Capture the cell that displays the provided text and extract its (x, y) central coordinate. 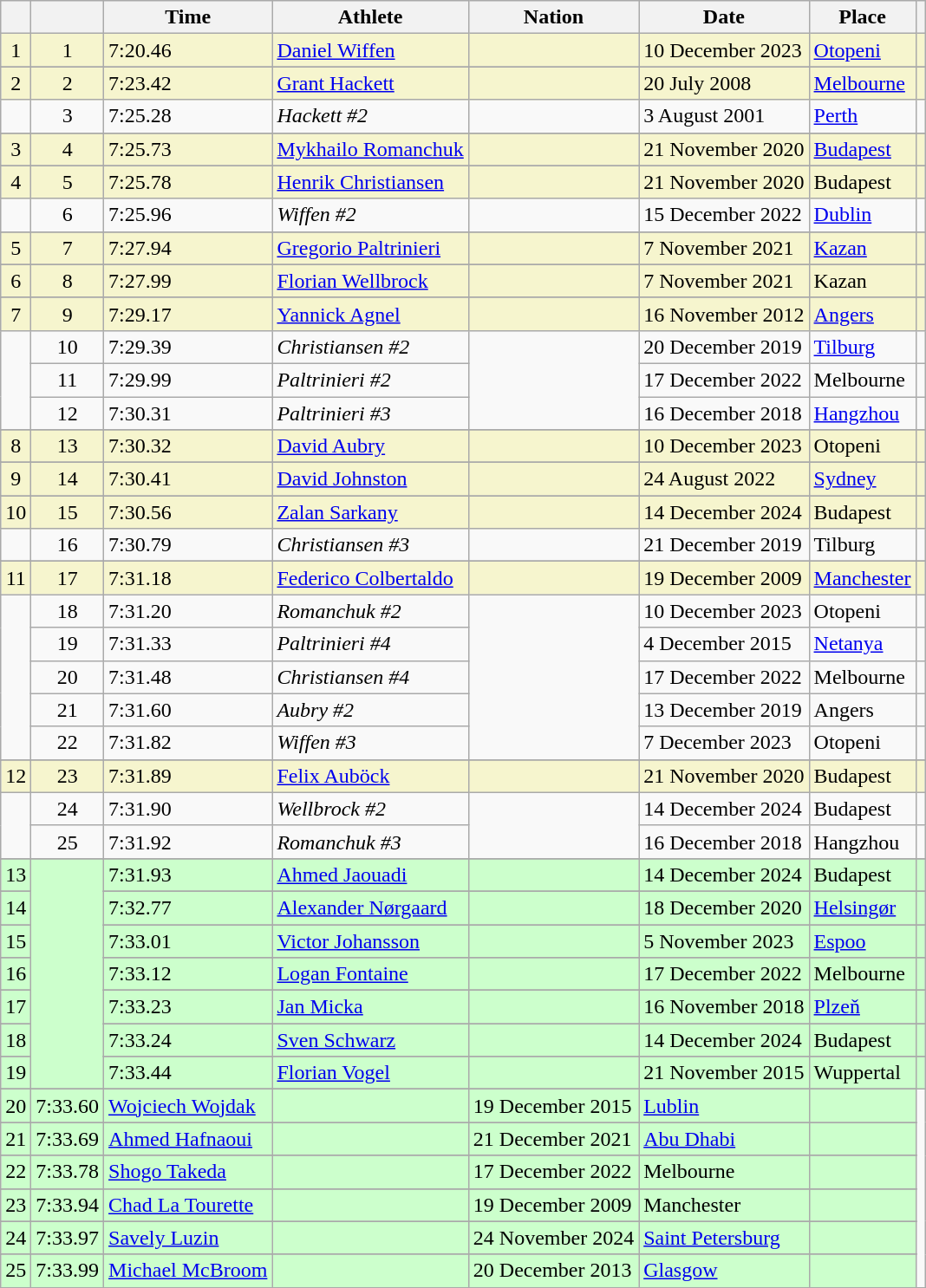
Ahmed Jaouadi (370, 875)
7:27.94 (188, 248)
Christiansen #2 (370, 347)
21 December 2019 (724, 545)
20 December 2013 (553, 1271)
Wellbrock #2 (370, 809)
Netanya (862, 644)
7:29.99 (188, 380)
David Johnston (370, 479)
Alexander Nørgaard (370, 907)
Wojciech Wojdak (188, 1106)
Victor Johansson (370, 940)
Federico Colbertaldo (370, 578)
7:30.32 (188, 446)
Wuppertal (862, 1073)
Gregorio Paltrinieri (370, 248)
20 December 2019 (724, 347)
7:33.78 (68, 1172)
Logan Fontaine (370, 974)
Lublin (724, 1106)
Felix Auböck (370, 776)
Jan Micka (370, 1007)
7:33.60 (68, 1106)
Florian Wellbrock (370, 281)
13 December 2019 (724, 710)
7:31.18 (188, 578)
Espoo (862, 940)
7:33.23 (188, 1007)
Paltrinieri #3 (370, 413)
Abu Dhabi (724, 1139)
Michael McBroom (188, 1271)
Date (724, 17)
21 December 2021 (553, 1139)
7:33.44 (188, 1073)
7:30.79 (188, 545)
Shogo Takeda (188, 1172)
24 August 2022 (724, 479)
Athlete (370, 17)
7:31.89 (188, 776)
Place (862, 17)
Time (188, 17)
Yannick Agnel (370, 314)
Zalan Sarkany (370, 512)
7:32.77 (188, 907)
Helsingør (862, 907)
Dublin (862, 215)
7:31.90 (188, 809)
5 November 2023 (724, 940)
19 December 2015 (553, 1106)
Chad La Tourette (188, 1205)
Paltrinieri #4 (370, 644)
7:31.20 (188, 611)
Aubry #2 (370, 710)
7:31.93 (188, 875)
21 November 2015 (724, 1073)
7:20.46 (188, 50)
16 November 2012 (724, 314)
16 November 2018 (724, 1007)
7:33.99 (68, 1271)
7:31.48 (188, 677)
Sven Schwarz (370, 1040)
7:31.82 (188, 743)
Daniel Wiffen (370, 50)
7:31.60 (188, 710)
15 December 2022 (724, 215)
7:33.24 (188, 1040)
Nation (553, 17)
Wiffen #3 (370, 743)
7:33.12 (188, 974)
7:30.41 (188, 479)
Paltrinieri #2 (370, 380)
7:30.31 (188, 413)
7:23.42 (188, 83)
3 August 2001 (724, 116)
Romanchuk #2 (370, 611)
18 December 2020 (724, 907)
Henrik Christiansen (370, 182)
Grant Hackett (370, 83)
7:31.92 (188, 842)
7:25.96 (188, 215)
Ahmed Hafnaoui (188, 1139)
7:27.99 (188, 281)
7:33.69 (68, 1139)
Plzeň (862, 1007)
Florian Vogel (370, 1073)
Sydney (862, 479)
Christiansen #4 (370, 677)
7:33.97 (68, 1238)
Perth (862, 116)
7 December 2023 (724, 743)
24 November 2024 (553, 1238)
7:33.01 (188, 940)
David Aubry (370, 446)
Savely Luzin (188, 1238)
Hackett #2 (370, 116)
7:31.33 (188, 644)
Christiansen #3 (370, 545)
7:25.28 (188, 116)
20 July 2008 (724, 83)
7:29.39 (188, 347)
Mykhailo Romanchuk (370, 149)
7:25.73 (188, 149)
7:25.78 (188, 182)
7:33.94 (68, 1205)
7:29.17 (188, 314)
Saint Petersburg (724, 1238)
Romanchuk #3 (370, 842)
4 December 2015 (724, 644)
Glasgow (724, 1271)
Wiffen #2 (370, 215)
7:30.56 (188, 512)
